Locate the cell with the specified text and output its (X, Y) center coordinate. 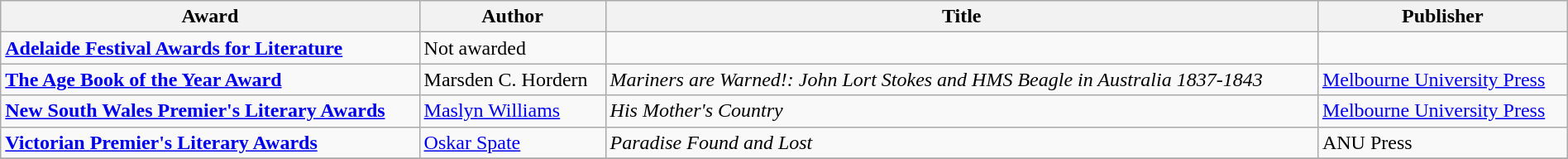
His Mother's Country (961, 111)
The Age Book of the Year Award (210, 79)
Maslyn Williams (513, 111)
Mariners are Warned!: John Lort Stokes and HMS Beagle in Australia 1837-1843 (961, 79)
Not awarded (513, 48)
Victorian Premier's Literary Awards (210, 142)
Paradise Found and Lost (961, 142)
Oskar Spate (513, 142)
Publisher (1442, 17)
Adelaide Festival Awards for Literature (210, 48)
Marsden C. Hordern (513, 79)
Title (961, 17)
Award (210, 17)
New South Wales Premier's Literary Awards (210, 111)
Author (513, 17)
ANU Press (1442, 142)
